Return the (X, Y) coordinate for the center point of the cell that contains the specified text.  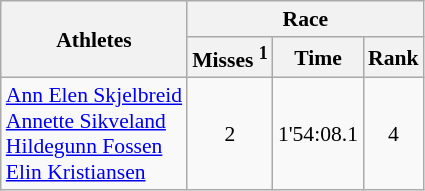
4 (394, 134)
Athletes (94, 40)
Misses 1 (230, 58)
Ann Elen SkjelbreidAnnette SikvelandHildegunn FossenElin Kristiansen (94, 134)
Rank (394, 58)
Time (318, 58)
1'54:08.1 (318, 134)
2 (230, 134)
Race (305, 19)
